Determine the [x, y] coordinate at the center of the cell enclosing the given text.  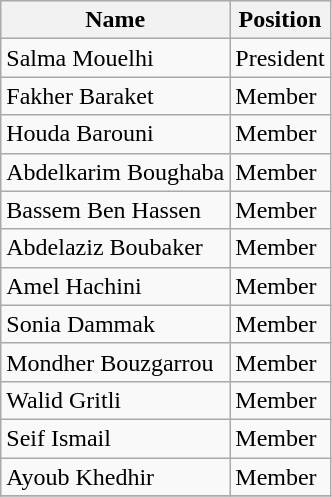
Sonia Dammak [116, 324]
Seif Ismail [116, 438]
Walid Gritli [116, 400]
Mondher Bouzgarrou [116, 362]
Amel Hachini [116, 286]
Bassem Ben Hassen [116, 210]
Abdelaziz Boubaker [116, 248]
Salma Mouelhi [116, 58]
Abdelkarim Boughaba [116, 172]
Houda Barouni [116, 134]
Ayoub Khedhir [116, 477]
President [280, 58]
Fakher Baraket [116, 96]
Name [116, 20]
Position [280, 20]
